Locate the cell with the specified text and output its (X, Y) center coordinate. 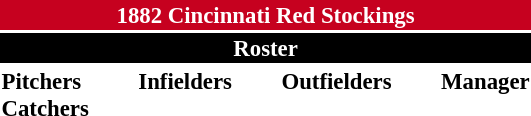
Roster (266, 48)
1882 Cincinnati Red Stockings (266, 15)
